Return [X, Y] of the center of cell containing provided text 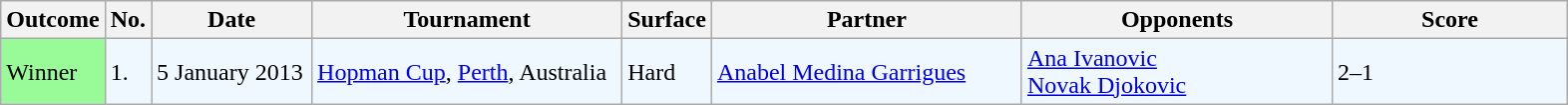
Surface [667, 20]
5 January 2013 [231, 72]
Date [231, 20]
1. [128, 72]
Partner [866, 20]
2–1 [1449, 72]
Winner [53, 72]
Score [1449, 20]
Hard [667, 72]
Opponents [1177, 20]
Outcome [53, 20]
No. [128, 20]
Tournament [467, 20]
Ana Ivanovic Novak Djokovic [1177, 72]
Hopman Cup, Perth, Australia [467, 72]
Anabel Medina Garrigues [866, 72]
